For the text-containing cell, return its midpoint in [X, Y] coordinate format. 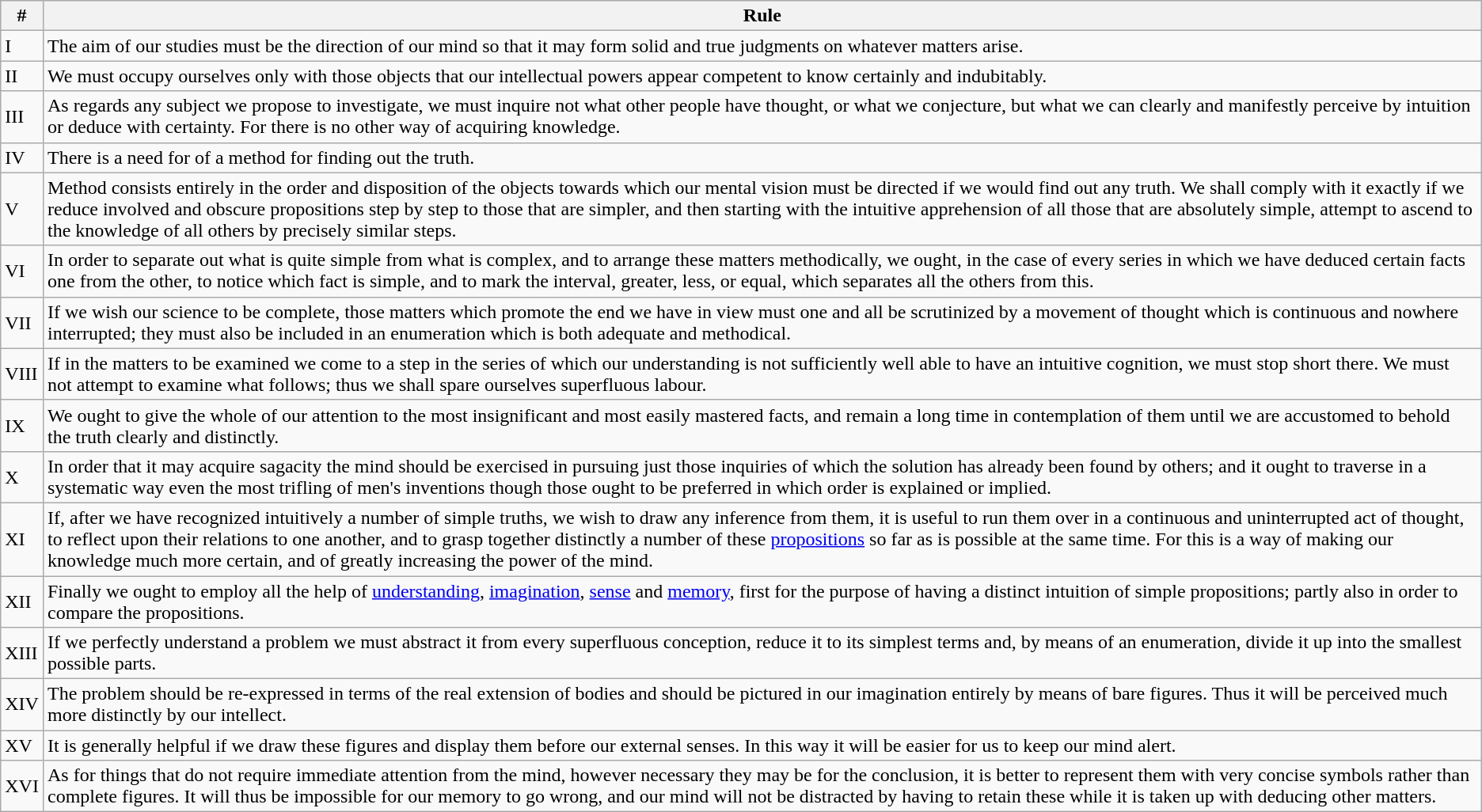
V [22, 209]
III [22, 117]
XV [22, 746]
IV [22, 157]
XIII [22, 654]
XI [22, 539]
VI [22, 271]
# [22, 16]
XIV [22, 704]
XVI [22, 787]
Rule [762, 16]
IX [22, 426]
The aim of our studies must be the direction of our mind so that it may form solid and true judgments on whatever matters arise. [762, 46]
We must occupy ourselves only with those objects that our intellectual powers appear competent to know certainly and indubitably. [762, 76]
VII [22, 323]
There is a need for of a method for finding out the truth. [762, 157]
X [22, 476]
XII [22, 601]
I [22, 46]
VIII [22, 374]
II [22, 76]
